Search for the cell housing the specified text and yield its (X, Y) center coordinate. 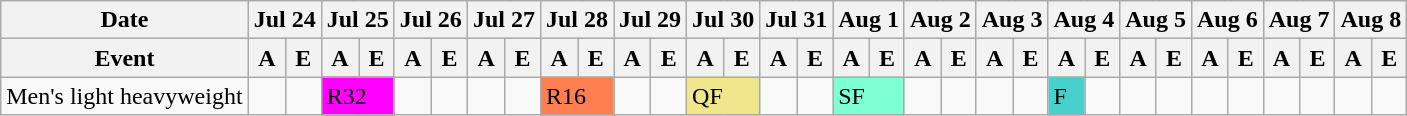
Jul 25 (358, 20)
Jul 28 (576, 20)
Jul 29 (650, 20)
Aug 3 (1012, 20)
Aug 4 (1084, 20)
Jul 26 (430, 20)
Jul 30 (724, 20)
Aug 6 (1227, 20)
Event (124, 58)
SF (869, 96)
Men's light heavyweight (124, 96)
Aug 5 (1156, 20)
R16 (576, 96)
Jul 31 (796, 20)
Aug 2 (940, 20)
Aug 7 (1299, 20)
QF (724, 96)
Date (124, 20)
Jul 27 (504, 20)
Jul 24 (284, 20)
Aug 8 (1371, 20)
Aug 1 (869, 20)
R32 (358, 96)
F (1066, 96)
